Search for the cell housing the specified text and yield its (X, Y) center coordinate. 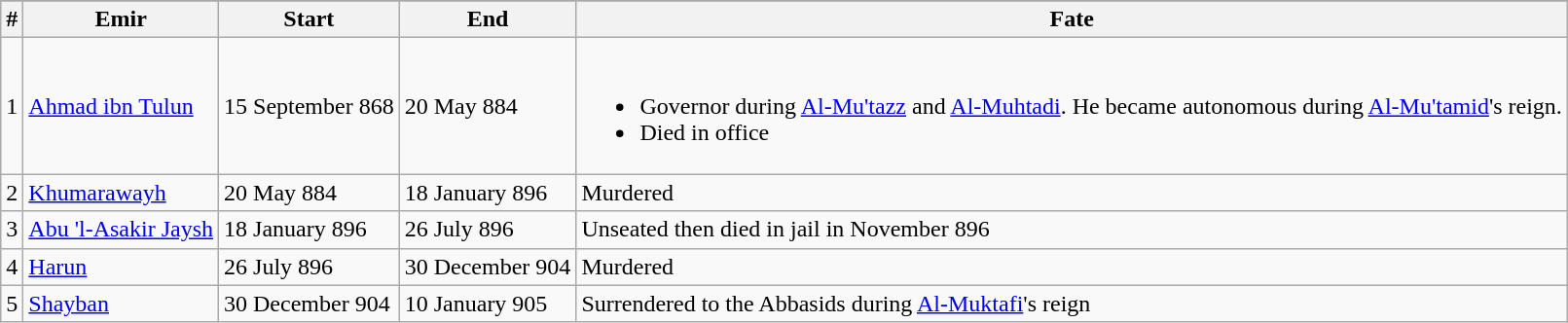
Fate (1073, 19)
Unseated then died in jail in November 896 (1073, 230)
5 (12, 304)
Surrendered to the Abbasids during Al-Muktafi's reign (1073, 304)
1 (12, 106)
4 (12, 267)
2 (12, 193)
Harun (121, 267)
# (12, 19)
End (488, 19)
Emir (121, 19)
Start (310, 19)
Khumarawayh (121, 193)
10 January 905 (488, 304)
Governor during Al-Mu'tazz and Al-Muhtadi. He became autonomous during Al-Mu'tamid's reign.Died in office (1073, 106)
Shayban (121, 304)
15 September 868 (310, 106)
Abu 'l-Asakir Jaysh (121, 230)
Ahmad ibn Tulun (121, 106)
3 (12, 230)
